Locate the cell with the specified text and output its (x, y) center coordinate. 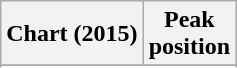
Chart (2015) (72, 34)
Peakposition (189, 34)
